For the text-containing cell, return its midpoint in [x, y] coordinate format. 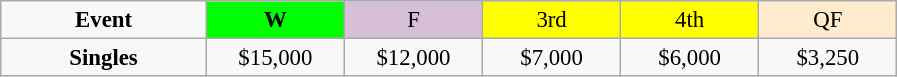
$15,000 [275, 58]
3rd [552, 20]
$3,250 [828, 58]
Singles [104, 58]
$6,000 [690, 58]
F [413, 20]
$12,000 [413, 58]
W [275, 20]
QF [828, 20]
4th [690, 20]
$7,000 [552, 58]
Event [104, 20]
